Return (x, y) of the center of cell containing provided text 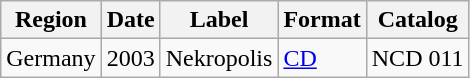
Catalog (418, 20)
2003 (130, 58)
Nekropolis (219, 58)
Region (51, 20)
Date (130, 20)
Format (322, 20)
Germany (51, 58)
CD (322, 58)
Label (219, 20)
NCD 011 (418, 58)
